Detect which cell encompasses the target text, then output its (X, Y) center coordinate. 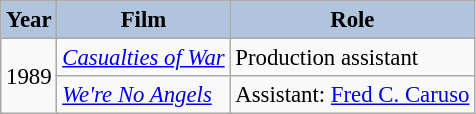
Role (352, 20)
Assistant: Fred C. Caruso (352, 95)
Year (29, 20)
1989 (29, 76)
Film (144, 20)
Casualties of War (144, 58)
Production assistant (352, 58)
We're No Angels (144, 95)
